Extract the (X, Y) coordinate from the center of the cell holding the provided text.  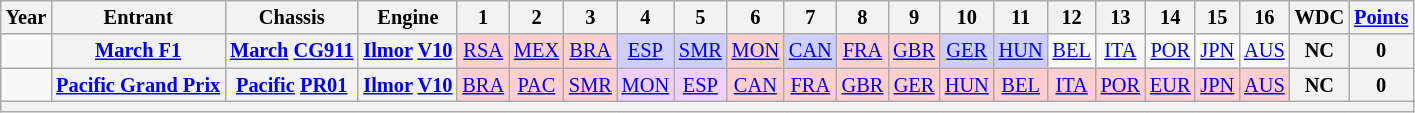
WDC (1320, 17)
11 (1021, 17)
RSA (483, 51)
MEX (536, 51)
March CG911 (292, 51)
5 (700, 17)
8 (863, 17)
Pacific Grand Prix (138, 85)
6 (756, 17)
2 (536, 17)
PAC (536, 85)
EUR (1170, 85)
13 (1120, 17)
Points (1381, 17)
14 (1170, 17)
15 (1217, 17)
12 (1072, 17)
March F1 (138, 51)
Engine (408, 17)
9 (914, 17)
16 (1264, 17)
3 (590, 17)
10 (967, 17)
Chassis (292, 17)
7 (810, 17)
Pacific PR01 (292, 85)
Year (26, 17)
Entrant (138, 17)
4 (646, 17)
1 (483, 17)
